Extract the [X, Y] coordinate from the center of the cell holding the provided text.  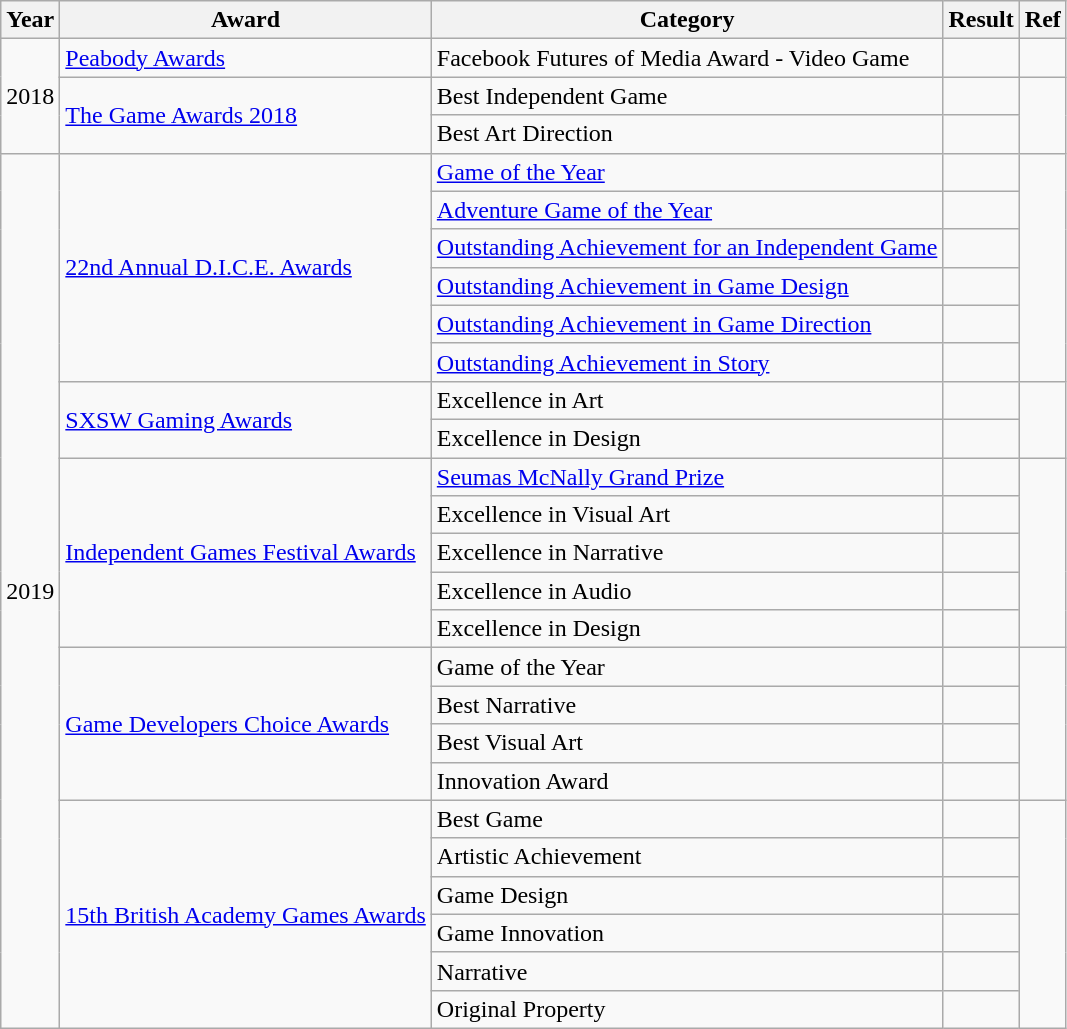
Award [246, 20]
Result [981, 20]
Best Independent Game [687, 96]
Facebook Futures of Media Award - Video Game [687, 58]
Game Developers Choice Awards [246, 724]
22nd Annual D.I.C.E. Awards [246, 267]
Outstanding Achievement in Game Design [687, 286]
2018 [30, 96]
2019 [30, 590]
Best Art Direction [687, 134]
Game Design [687, 895]
Artistic Achievement [687, 857]
Game Innovation [687, 933]
Outstanding Achievement for an Independent Game [687, 248]
Narrative [687, 971]
Best Game [687, 819]
Year [30, 20]
15th British Academy Games Awards [246, 914]
Excellence in Art [687, 400]
Independent Games Festival Awards [246, 553]
Original Property [687, 1009]
Seumas McNally Grand Prize [687, 477]
Best Narrative [687, 705]
SXSW Gaming Awards [246, 419]
Excellence in Visual Art [687, 515]
Best Visual Art [687, 743]
Innovation Award [687, 781]
Ref [1042, 20]
Peabody Awards [246, 58]
Excellence in Narrative [687, 553]
Outstanding Achievement in Story [687, 362]
Adventure Game of the Year [687, 210]
Category [687, 20]
Excellence in Audio [687, 591]
Outstanding Achievement in Game Direction [687, 324]
The Game Awards 2018 [246, 115]
